Determine the (x, y) coordinate at the center of the cell enclosing the given text.  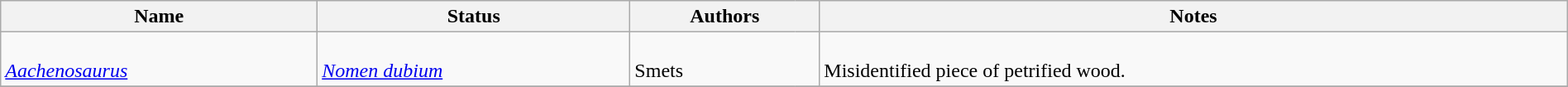
Aachenosaurus (159, 60)
Status (474, 17)
Smets (713, 60)
Misidentified piece of petrified wood. (1193, 60)
Nomen dubium (474, 60)
Authors (724, 17)
Name (159, 17)
Notes (1193, 17)
